Output the [X, Y] coordinate of the center of the cell containing the given text.  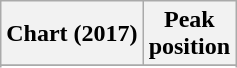
Chart (2017) [72, 34]
Peak position [189, 34]
